Provide the [x, y] coordinate of the cell's center where the given text is located.  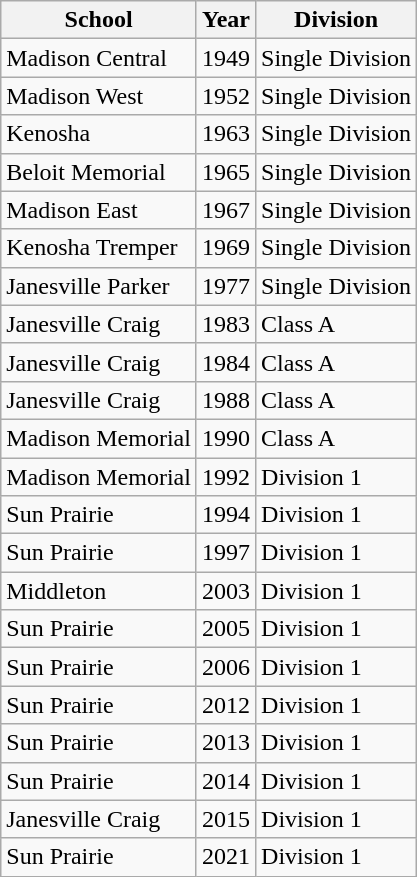
1988 [226, 400]
1969 [226, 248]
2012 [226, 705]
Beloit Memorial [99, 172]
2013 [226, 743]
1990 [226, 438]
1965 [226, 172]
2003 [226, 591]
2014 [226, 781]
1967 [226, 210]
1952 [226, 96]
School [99, 20]
Year [226, 20]
Janesville Parker [99, 286]
1992 [226, 477]
1983 [226, 324]
2021 [226, 857]
Middleton [99, 591]
Madison East [99, 210]
1977 [226, 286]
Madison Central [99, 58]
1984 [226, 362]
Kenosha [99, 134]
2015 [226, 819]
2006 [226, 667]
2005 [226, 629]
Madison West [99, 96]
1963 [226, 134]
Division [336, 20]
1949 [226, 58]
1994 [226, 515]
1997 [226, 553]
Kenosha Tremper [99, 248]
